Extract the (x, y) coordinate from the center of the cell holding the provided text.  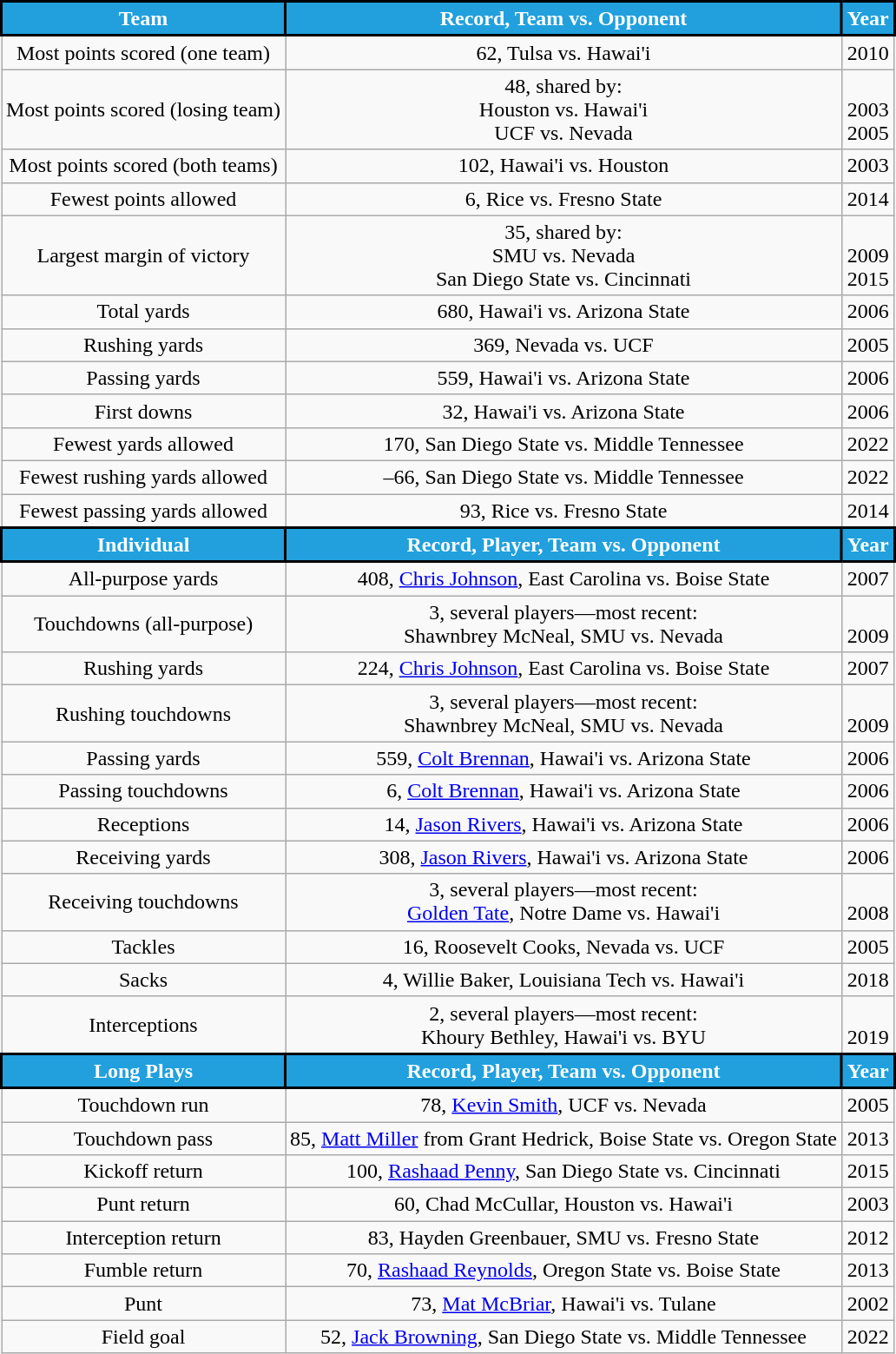
93, Rice vs. Fresno State (564, 511)
62, Tulsa vs. Hawai'i (564, 52)
6, Rice vs. Fresno State (564, 199)
Record, Team vs. Opponent (564, 19)
Interceptions (144, 1025)
Field goal (144, 1337)
4, Willie Baker, Louisiana Tech vs. Hawai'i (564, 980)
Receiving touchdowns (144, 902)
224, Chris Johnson, East Carolina vs. Boise State (564, 669)
70, Rashaad Reynolds, Oregon State vs. Boise State (564, 1271)
32, Hawai'i vs. Arizona State (564, 411)
35, shared by:SMU vs. NevadaSan Diego State vs. Cincinnati (564, 255)
559, Hawai'i vs. Arizona State (564, 378)
Interception return (144, 1238)
2018 (868, 980)
Fewest yards allowed (144, 444)
Punt return (144, 1205)
Receptions (144, 824)
83, Hayden Greenbauer, SMU vs. Fresno State (564, 1238)
408, Chris Johnson, East Carolina vs. Boise State (564, 578)
6, Colt Brennan, Hawai'i vs. Arizona State (564, 791)
52, Jack Browning, San Diego State vs. Middle Tennessee (564, 1337)
Sacks (144, 980)
Individual (144, 545)
85, Matt Miller from Grant Hedrick, Boise State vs. Oregon State (564, 1139)
60, Chad McCullar, Houston vs. Hawai'i (564, 1205)
Punt (144, 1304)
First downs (144, 411)
16, Roosevelt Cooks, Nevada vs. UCF (564, 947)
–66, San Diego State vs. Middle Tennessee (564, 477)
Tackles (144, 947)
680, Hawai'i vs. Arizona State (564, 312)
Fumble return (144, 1271)
Kickoff return (144, 1172)
Fewest passing yards allowed (144, 511)
170, San Diego State vs. Middle Tennessee (564, 444)
Touchdown run (144, 1105)
2, several players—most recent:Khoury Bethley, Hawai'i vs. BYU (564, 1025)
2008 (868, 902)
2012 (868, 1238)
3, several players—most recent:Golden Tate, Notre Dame vs. Hawai'i (564, 902)
100, Rashaad Penny, San Diego State vs. Cincinnati (564, 1172)
Most points scored (one team) (144, 52)
2010 (868, 52)
14, Jason Rivers, Hawai'i vs. Arizona State (564, 824)
Rushing touchdowns (144, 714)
Passing touchdowns (144, 791)
102, Hawai'i vs. Houston (564, 166)
48, shared by:Houston vs. Hawai'iUCF vs. Nevada (564, 109)
2015 (868, 1172)
308, Jason Rivers, Hawai'i vs. Arizona State (564, 857)
Most points scored (both teams) (144, 166)
559, Colt Brennan, Hawai'i vs. Arizona State (564, 758)
20032005 (868, 109)
73, Mat McBriar, Hawai'i vs. Tulane (564, 1304)
Touchdown pass (144, 1139)
All-purpose yards (144, 578)
Total yards (144, 312)
20092015 (868, 255)
Most points scored (losing team) (144, 109)
Fewest rushing yards allowed (144, 477)
Largest margin of victory (144, 255)
Team (144, 19)
Receiving yards (144, 857)
Long Plays (144, 1071)
2002 (868, 1304)
2019 (868, 1025)
Fewest points allowed (144, 199)
78, Kevin Smith, UCF vs. Nevada (564, 1105)
369, Nevada vs. UCF (564, 345)
Touchdowns (all-purpose) (144, 624)
